Detect which cell encompasses the target text, then output its [x, y] center coordinate. 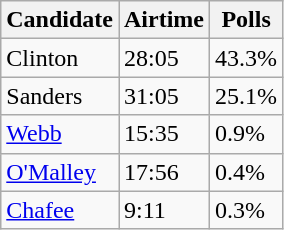
43.3% [246, 58]
0.9% [246, 134]
Webb [60, 134]
28:05 [164, 58]
0.3% [246, 210]
Sanders [60, 96]
O'Malley [60, 172]
Clinton [60, 58]
Polls [246, 20]
25.1% [246, 96]
9:11 [164, 210]
15:35 [164, 134]
Airtime [164, 20]
17:56 [164, 172]
0.4% [246, 172]
Candidate [60, 20]
31:05 [164, 96]
Chafee [60, 210]
